Capture the cell that displays the provided text and extract its (X, Y) central coordinate. 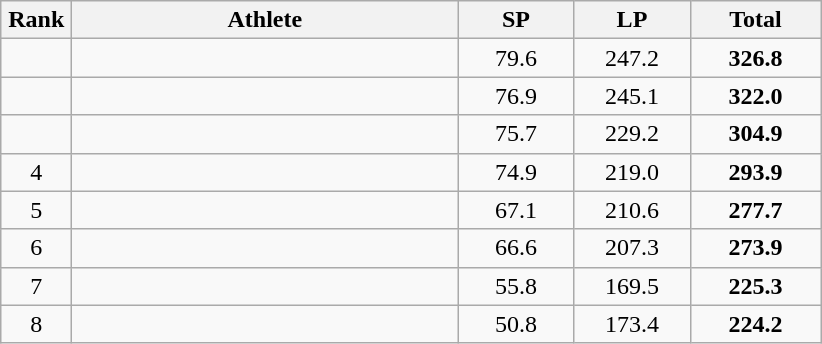
247.2 (632, 58)
224.2 (756, 324)
Rank (36, 20)
LP (632, 20)
50.8 (516, 324)
79.6 (516, 58)
67.1 (516, 210)
7 (36, 286)
74.9 (516, 172)
169.5 (632, 286)
76.9 (516, 96)
245.1 (632, 96)
322.0 (756, 96)
55.8 (516, 286)
229.2 (632, 134)
Total (756, 20)
173.4 (632, 324)
210.6 (632, 210)
75.7 (516, 134)
219.0 (632, 172)
8 (36, 324)
6 (36, 248)
66.6 (516, 248)
207.3 (632, 248)
5 (36, 210)
225.3 (756, 286)
277.7 (756, 210)
326.8 (756, 58)
304.9 (756, 134)
4 (36, 172)
SP (516, 20)
273.9 (756, 248)
293.9 (756, 172)
Athlete (265, 20)
